Locate the cell with the specified text and output its (X, Y) center coordinate. 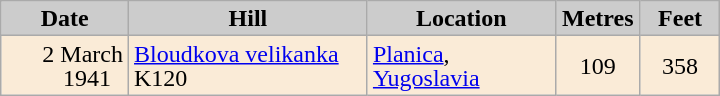
358 (680, 66)
Metres (598, 18)
109 (598, 66)
Bloudkova velikanka K120 (248, 66)
Planica, Yugoslavia (461, 66)
2 March 1941 (65, 66)
Feet (680, 18)
Location (461, 18)
Hill (248, 18)
Date (65, 18)
